Determine the [x, y] coordinate at the center of the cell enclosing the given text.  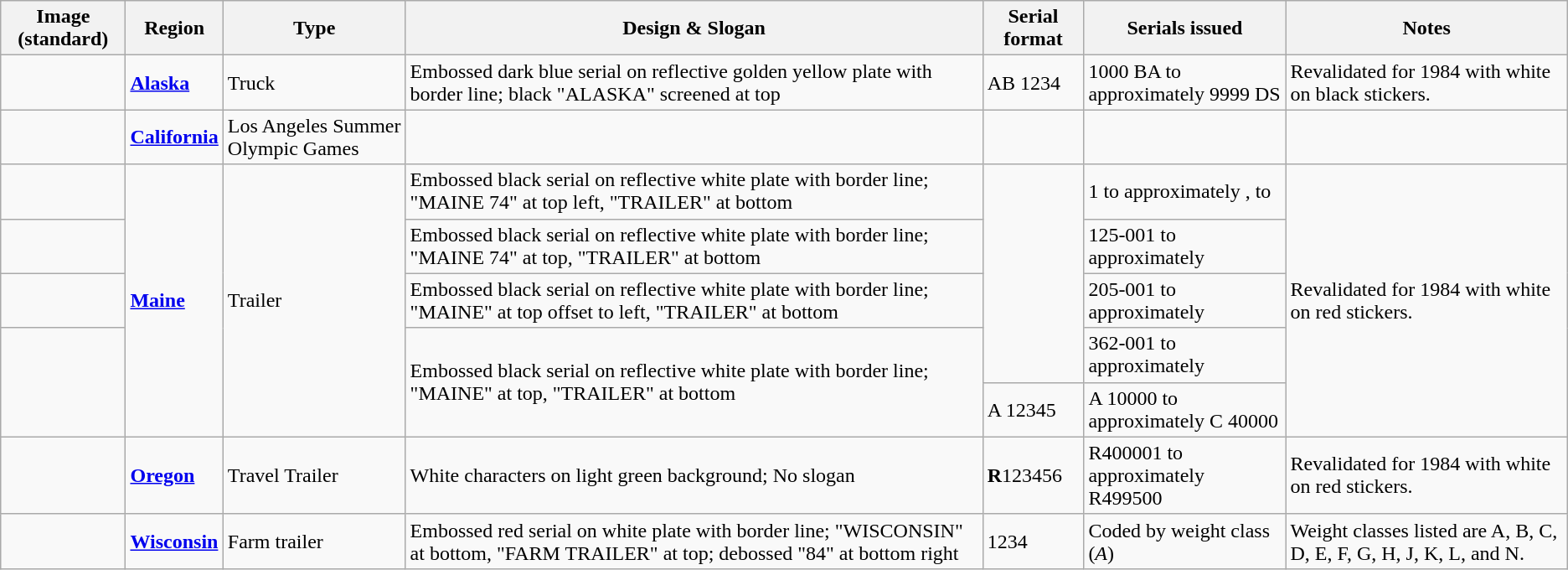
Travel Trailer [314, 475]
Embossed black serial on reflective white plate with border line; "MAINE" at top, "TRAILER" at bottom [694, 382]
R123456 [1034, 475]
Notes [1426, 28]
Region [174, 28]
Serials issued [1184, 28]
Coded by weight class (A) [1184, 541]
Revalidated for 1984 with white on black stickers. [1426, 82]
Design & Slogan [694, 28]
A 10000 to approximately C 40000 [1184, 409]
1 to approximately , to [1184, 191]
Embossed red serial on white plate with border line; "WISCONSIN" at bottom, "FARM TRAILER" at top; debossed "84" at bottom right [694, 541]
Maine [174, 300]
Weight classes listed are A, B, C, D, E, F, G, H, J, K, L, and N. [1426, 541]
Oregon [174, 475]
California [174, 137]
Wisconsin [174, 541]
Farm trailer [314, 541]
Serial format [1034, 28]
Embossed dark blue serial on reflective golden yellow plate with border line; black "ALASKA" screened at top [694, 82]
1234 [1034, 541]
Trailer [314, 300]
R400001 to approximately R499500 [1184, 475]
205-001 to approximately [1184, 300]
Embossed black serial on reflective white plate with border line; "MAINE 74" at top left, "TRAILER" at bottom [694, 191]
Alaska [174, 82]
Truck [314, 82]
Los Angeles Summer Olympic Games [314, 137]
A 12345 [1034, 409]
Embossed black serial on reflective white plate with border line; "MAINE" at top offset to left, "TRAILER" at bottom [694, 300]
1000 BA to approximately 9999 DS [1184, 82]
Image (standard) [64, 28]
362-001 to approximately [1184, 355]
125-001 to approximately [1184, 246]
White characters on light green background; No slogan [694, 475]
Type [314, 28]
Embossed black serial on reflective white plate with border line; "MAINE 74" at top, "TRAILER" at bottom [694, 246]
AB 1234 [1034, 82]
